Return (X, Y) of the center of cell containing provided text 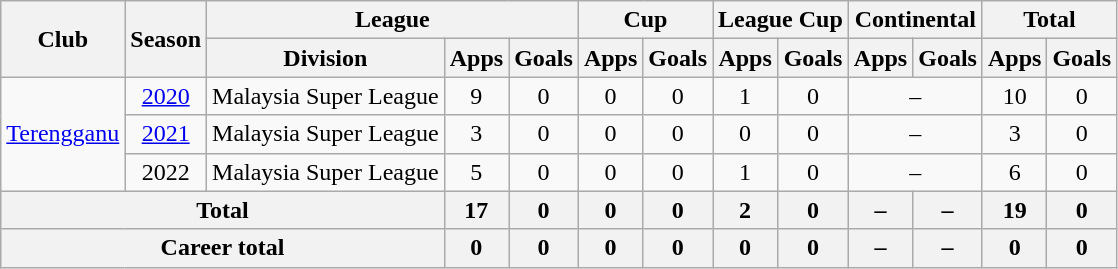
19 (1014, 210)
League Cup (781, 20)
9 (476, 96)
2022 (166, 172)
5 (476, 172)
Cup (645, 20)
2 (746, 210)
Club (63, 39)
Terengganu (63, 134)
Season (166, 39)
10 (1014, 96)
6 (1014, 172)
League (393, 20)
17 (476, 210)
Division (326, 58)
2020 (166, 96)
Continental (915, 20)
Career total (222, 248)
2021 (166, 134)
